Return the (x, y) coordinate for the center point of the cell that contains the specified text.  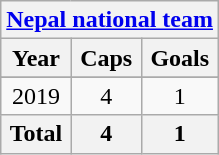
2019 (36, 96)
Goals (180, 58)
Year (36, 58)
Total (36, 134)
Caps (106, 58)
Nepal national team (110, 20)
